For the text-containing cell, return its midpoint in (X, Y) coordinate format. 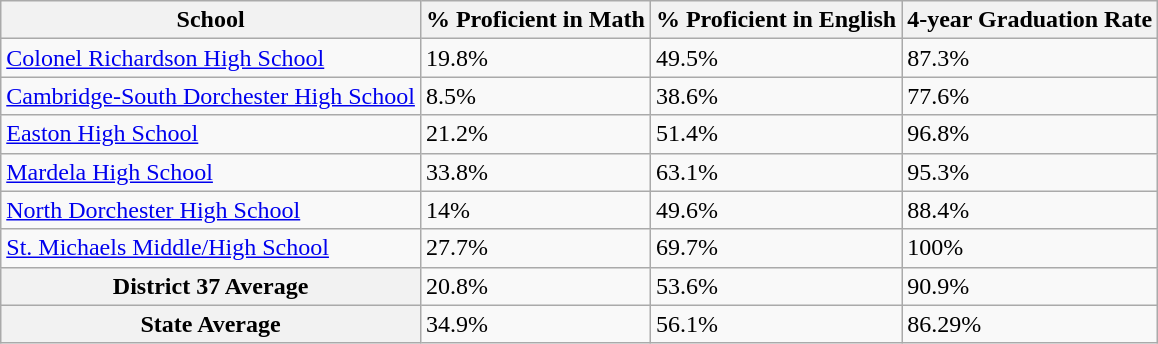
4-year Graduation Rate (1030, 20)
100% (1030, 248)
21.2% (535, 134)
% Proficient in English (776, 20)
56.1% (776, 324)
St. Michaels Middle/High School (211, 248)
95.3% (1030, 172)
State Average (211, 324)
North Dorchester High School (211, 210)
87.3% (1030, 58)
38.6% (776, 96)
27.7% (535, 248)
Mardela High School (211, 172)
90.9% (1030, 286)
Cambridge-South Dorchester High School (211, 96)
49.5% (776, 58)
District 37 Average (211, 286)
19.8% (535, 58)
51.4% (776, 134)
49.6% (776, 210)
8.5% (535, 96)
20.8% (535, 286)
School (211, 20)
33.8% (535, 172)
Colonel Richardson High School (211, 58)
Easton High School (211, 134)
77.6% (1030, 96)
88.4% (1030, 210)
34.9% (535, 324)
69.7% (776, 248)
63.1% (776, 172)
53.6% (776, 286)
86.29% (1030, 324)
96.8% (1030, 134)
% Proficient in Math (535, 20)
14% (535, 210)
